Determine the [X, Y] coordinate at the center of the cell enclosing the given text.  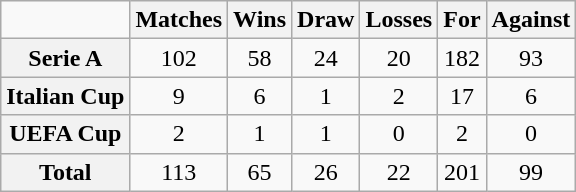
24 [326, 58]
Losses [399, 20]
Wins [260, 20]
201 [462, 172]
Draw [326, 20]
26 [326, 172]
Italian Cup [66, 96]
UEFA Cup [66, 134]
Against [531, 20]
17 [462, 96]
102 [179, 58]
20 [399, 58]
58 [260, 58]
22 [399, 172]
93 [531, 58]
113 [179, 172]
Total [66, 172]
For [462, 20]
Matches [179, 20]
65 [260, 172]
Serie A [66, 58]
99 [531, 172]
9 [179, 96]
182 [462, 58]
